Capture the cell that displays the provided text and extract its (x, y) central coordinate. 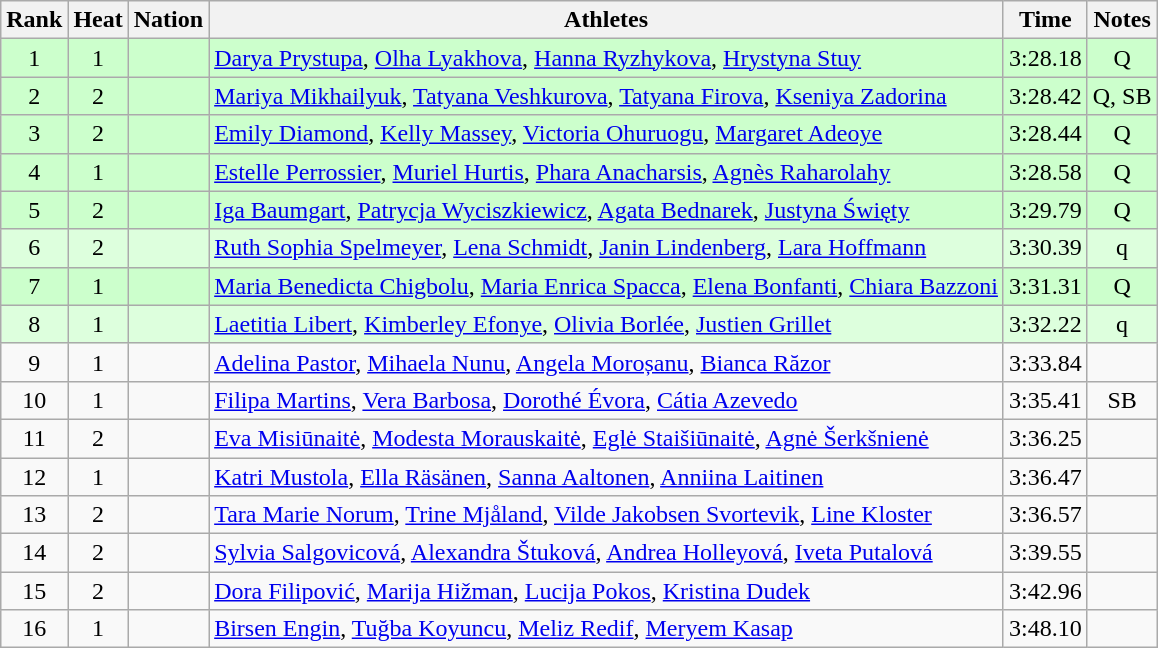
Katri Mustola, Ella Räsänen, Sanna Aaltonen, Anniina Laitinen (606, 477)
10 (34, 400)
3 (34, 134)
Estelle Perrossier, Muriel Hurtis, Phara Anacharsis, Agnès Raharolahy (606, 172)
Maria Benedicta Chigbolu, Maria Enrica Spacca, Elena Bonfanti, Chiara Bazzoni (606, 286)
3:42.96 (1045, 591)
3:31.31 (1045, 286)
3:48.10 (1045, 629)
8 (34, 324)
Laetitia Libert, Kimberley Efonye, Olivia Borlée, Justien Grillet (606, 324)
Ruth Sophia Spelmeyer, Lena Schmidt, Janin Lindenberg, Lara Hoffmann (606, 248)
3:33.84 (1045, 362)
Eva Misiūnaitė, Modesta Morauskaitė, Eglė Staišiūnaitė, Agnė Šerkšnienė (606, 438)
16 (34, 629)
3:28.42 (1045, 96)
3:30.39 (1045, 248)
Rank (34, 20)
Nation (168, 20)
3:28.18 (1045, 58)
Birsen Engin, Tuğba Koyuncu, Meliz Redif, Meryem Kasap (606, 629)
Dora Filipović, Marija Hižman, Lucija Pokos, Kristina Dudek (606, 591)
Notes (1122, 20)
3:36.47 (1045, 477)
Darya Prystupa, Olha Lyakhova, Hanna Ryzhykova, Hrystyna Stuy (606, 58)
Filipa Martins, Vera Barbosa, Dorothé Évora, Cátia Azevedo (606, 400)
11 (34, 438)
13 (34, 515)
15 (34, 591)
Iga Baumgart, Patrycja Wyciszkiewicz, Agata Bednarek, Justyna Święty (606, 210)
3:36.57 (1045, 515)
3:36.25 (1045, 438)
3:28.58 (1045, 172)
Athletes (606, 20)
7 (34, 286)
6 (34, 248)
3:29.79 (1045, 210)
3:35.41 (1045, 400)
3:28.44 (1045, 134)
4 (34, 172)
12 (34, 477)
Q, SB (1122, 96)
Sylvia Salgovicová, Alexandra Štuková, Andrea Holleyová, Iveta Putalová (606, 553)
9 (34, 362)
Emily Diamond, Kelly Massey, Victoria Ohuruogu, Margaret Adeoye (606, 134)
14 (34, 553)
3:32.22 (1045, 324)
Tara Marie Norum, Trine Mjåland, Vilde Jakobsen Svortevik, Line Kloster (606, 515)
SB (1122, 400)
Heat (98, 20)
5 (34, 210)
Time (1045, 20)
3:39.55 (1045, 553)
Adelina Pastor, Mihaela Nunu, Angela Moroșanu, Bianca Răzor (606, 362)
Mariya Mikhailyuk, Tatyana Veshkurova, Tatyana Firova, Kseniya Zadorina (606, 96)
